Output the [x, y] coordinate of the center of the cell containing the given text.  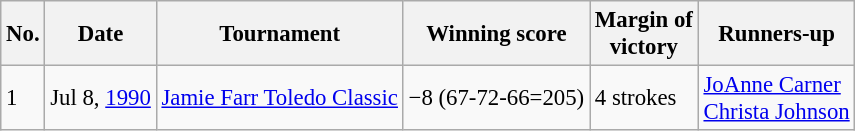
JoAnne Carner Christa Johnson [776, 98]
No. [23, 34]
Date [100, 34]
Jamie Farr Toledo Classic [280, 98]
Jul 8, 1990 [100, 98]
Runners-up [776, 34]
Tournament [280, 34]
−8 (67-72-66=205) [496, 98]
Winning score [496, 34]
4 strokes [644, 98]
Margin ofvictory [644, 34]
1 [23, 98]
